Pinpoint the cell where the given text exists, returning its [X, Y] midpoint coordinate. 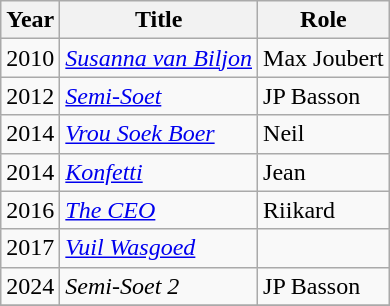
Neil [324, 134]
Semi-Soet 2 [159, 286]
Max Joubert [324, 58]
Vrou Soek Boer [159, 134]
Riikard [324, 210]
2010 [30, 58]
Susanna van Biljon [159, 58]
2017 [30, 248]
Vuil Wasgoed [159, 248]
The CEO [159, 210]
Jean [324, 172]
2024 [30, 286]
2012 [30, 96]
Year [30, 20]
Title [159, 20]
2016 [30, 210]
Role [324, 20]
Semi-Soet [159, 96]
Konfetti [159, 172]
